Pinpoint the cell where the given text exists, returning its (x, y) midpoint coordinate. 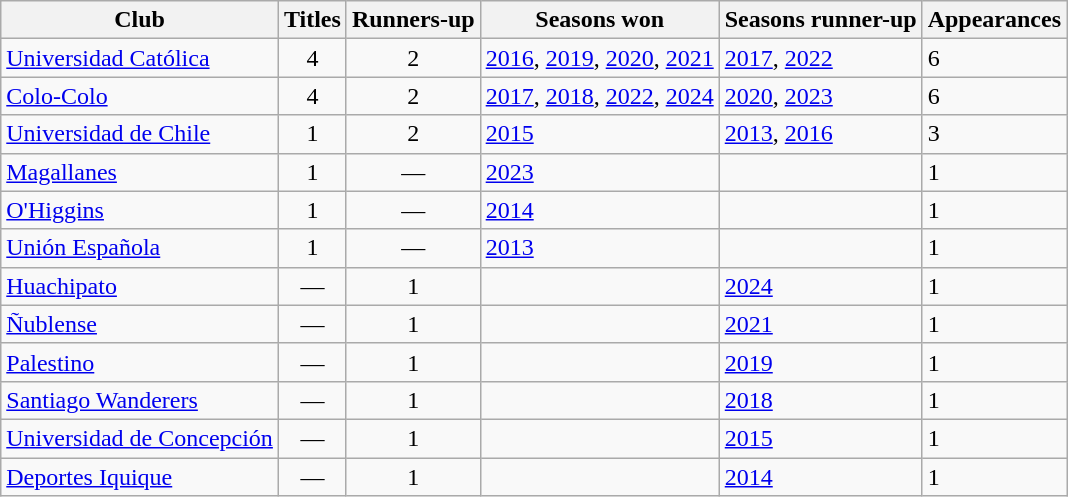
2013 (600, 248)
Magallanes (140, 172)
2024 (820, 286)
Universidad de Concepción (140, 438)
2017, 2018, 2022, 2024 (600, 96)
2016, 2019, 2020, 2021 (600, 58)
Seasons won (600, 20)
2018 (820, 400)
Santiago Wanderers (140, 400)
2023 (600, 172)
3 (994, 134)
Unión Española (140, 248)
Seasons runner-up (820, 20)
2017, 2022 (820, 58)
Appearances (994, 20)
Colo-Colo (140, 96)
Club (140, 20)
Palestino (140, 362)
2021 (820, 324)
Runners-up (413, 20)
2020, 2023 (820, 96)
2013, 2016 (820, 134)
Deportes Iquique (140, 477)
O'Higgins (140, 210)
2019 (820, 362)
Titles (312, 20)
Universidad de Chile (140, 134)
Universidad Católica (140, 58)
Ñublense (140, 324)
Huachipato (140, 286)
